Capture the cell that displays the provided text and extract its (x, y) central coordinate. 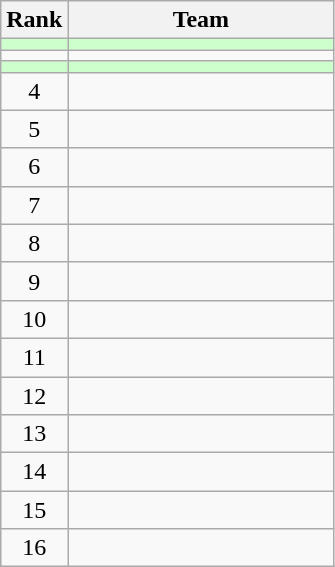
13 (34, 434)
Team (201, 20)
7 (34, 205)
6 (34, 167)
16 (34, 548)
14 (34, 472)
9 (34, 281)
10 (34, 319)
8 (34, 243)
15 (34, 510)
5 (34, 129)
12 (34, 395)
4 (34, 91)
Rank (34, 20)
11 (34, 357)
